Search for the cell housing the specified text and yield its (X, Y) center coordinate. 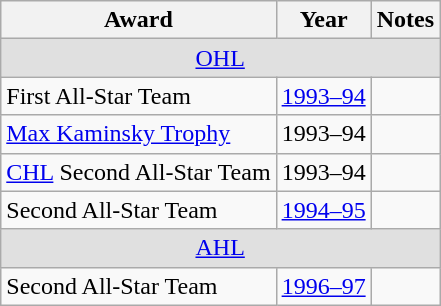
OHL (220, 58)
CHL Second All-Star Team (138, 172)
Notes (405, 20)
First All-Star Team (138, 96)
Award (138, 20)
1996–97 (324, 286)
1994–95 (324, 210)
Max Kaminsky Trophy (138, 134)
Year (324, 20)
AHL (220, 248)
